Provide the (X, Y) coordinate of the cell's center where the given text is located.  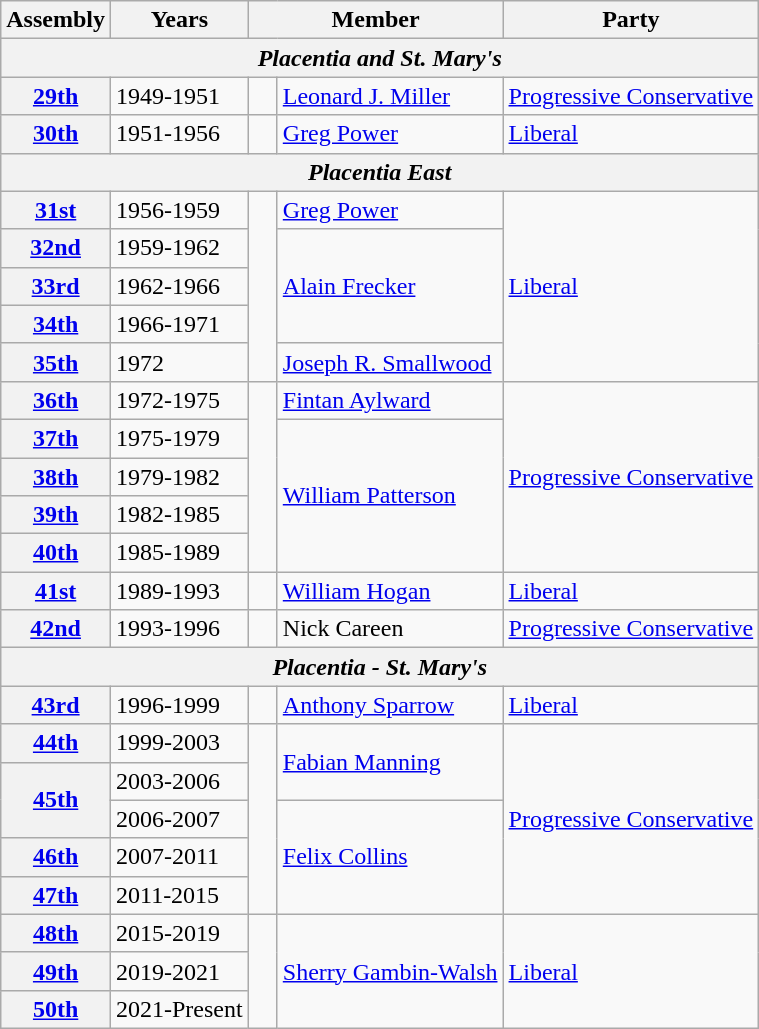
38th (56, 477)
Placentia - St. Mary's (380, 667)
Leonard J. Miller (390, 96)
Felix Collins (390, 857)
42nd (56, 629)
1982-1985 (179, 515)
33rd (56, 286)
Years (179, 20)
Joseph R. Smallwood (390, 362)
Placentia and St. Mary's (380, 58)
Assembly (56, 20)
40th (56, 553)
36th (56, 400)
2003-2006 (179, 781)
49th (56, 971)
Member (376, 20)
44th (56, 743)
45th (56, 800)
1949-1951 (179, 96)
1975-1979 (179, 438)
1996-1999 (179, 705)
2015-2019 (179, 933)
35th (56, 362)
William Hogan (390, 591)
1966-1971 (179, 324)
1962-1966 (179, 286)
2021-Present (179, 1009)
47th (56, 895)
41st (56, 591)
1951-1956 (179, 134)
1959-1962 (179, 248)
1979-1982 (179, 477)
43rd (56, 705)
Nick Careen (390, 629)
1972-1975 (179, 400)
2007-2011 (179, 857)
39th (56, 515)
2011-2015 (179, 895)
1972 (179, 362)
29th (56, 96)
Sherry Gambin-Walsh (390, 971)
48th (56, 933)
Anthony Sparrow (390, 705)
2019-2021 (179, 971)
1999-2003 (179, 743)
2006-2007 (179, 819)
30th (56, 134)
32nd (56, 248)
Alain Frecker (390, 286)
Fabian Manning (390, 762)
1989-1993 (179, 591)
William Patterson (390, 495)
1956-1959 (179, 210)
31st (56, 210)
50th (56, 1009)
37th (56, 438)
Placentia East (380, 172)
34th (56, 324)
Fintan Aylward (390, 400)
1993-1996 (179, 629)
1985-1989 (179, 553)
Party (631, 20)
46th (56, 857)
